Locate the cell with the specified text and output its (x, y) center coordinate. 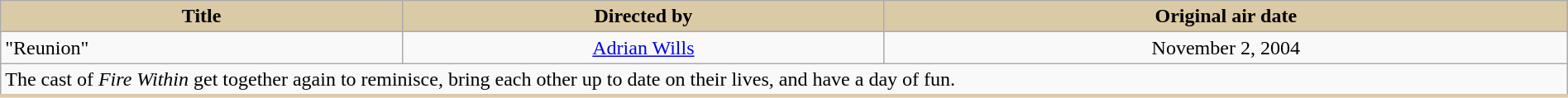
Adrian Wills (643, 48)
Title (202, 16)
November 2, 2004 (1226, 48)
"Reunion" (202, 48)
Original air date (1226, 16)
Directed by (643, 16)
The cast of Fire Within get together again to reminisce, bring each other up to date on their lives, and have a day of fun. (784, 80)
